Return [X, Y] of the center of cell containing provided text 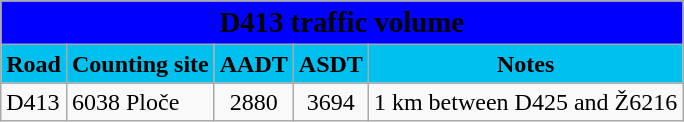
Road [34, 64]
D413 [34, 102]
AADT [254, 64]
Notes [525, 64]
Counting site [140, 64]
ASDT [330, 64]
6038 Ploče [140, 102]
1 km between D425 and Ž6216 [525, 102]
D413 traffic volume [342, 23]
3694 [330, 102]
2880 [254, 102]
